Capture the cell that displays the provided text and extract its [x, y] central coordinate. 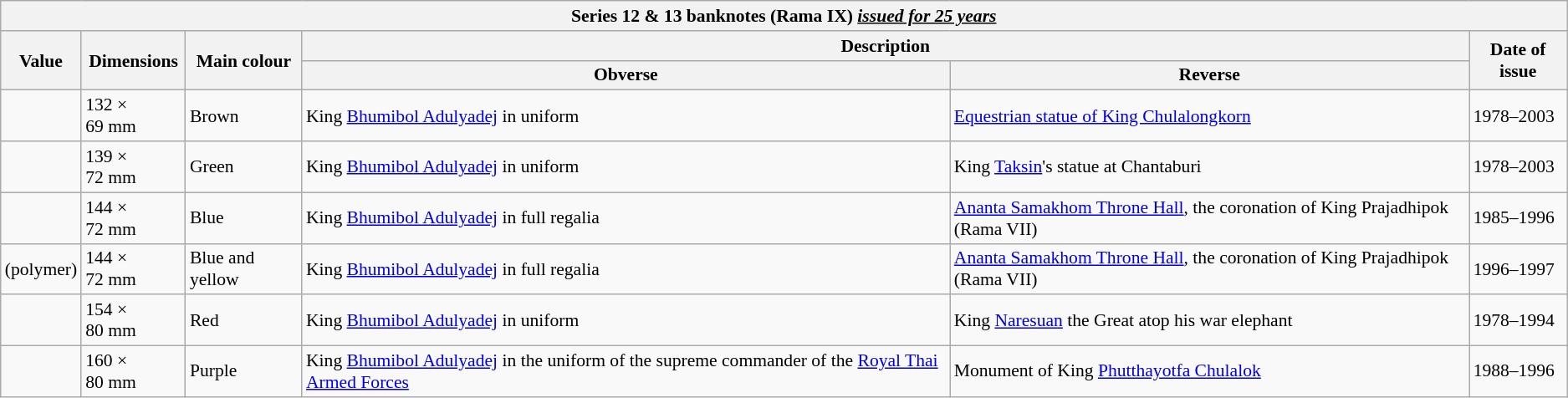
(polymer) [41, 269]
Equestrian statue of King Chulalongkorn [1209, 115]
1978–1994 [1519, 321]
Blue and yellow [244, 269]
Brown [244, 115]
Main colour [244, 60]
154 × 80 mm [134, 321]
139 × 72 mm [134, 167]
Red [244, 321]
Reverse [1209, 75]
1988–1996 [1519, 371]
Dimensions [134, 60]
160 × 80 mm [134, 371]
Description [886, 46]
Date of issue [1519, 60]
132 × 69 mm [134, 115]
King Taksin's statue at Chantaburi [1209, 167]
1996–1997 [1519, 269]
Obverse [626, 75]
King Bhumibol Adulyadej in the uniform of the supreme commander of the Royal Thai Armed Forces [626, 371]
Monument of King Phutthayotfa Chulalok [1209, 371]
Purple [244, 371]
King Naresuan the Great atop his war elephant [1209, 321]
Series 12 & 13 banknotes (Rama IX) issued for 25 years [784, 16]
Blue [244, 217]
Green [244, 167]
1985–1996 [1519, 217]
Value [41, 60]
